Scan for the cell matching the given text and deliver its (x, y) coordinate at center. 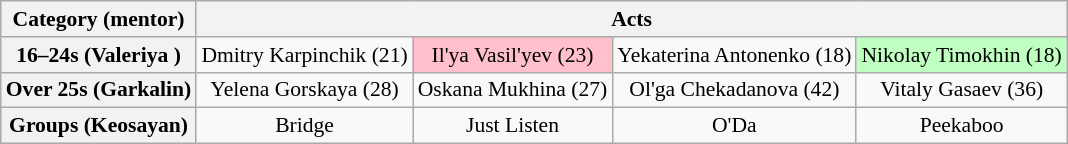
Bridge (304, 126)
Vitaly Gasaev (36) (961, 90)
Over 25s (Garkalin) (99, 90)
Peekaboo (961, 126)
Dmitry Karpinchik (21) (304, 55)
Nikolay Timokhin (18) (961, 55)
Ol'ga Chekadanova (42) (734, 90)
16–24s (Valeriya ) (99, 55)
Oskana Mukhina (27) (513, 90)
Yelena Gorskaya (28) (304, 90)
Groups (Keosayan) (99, 126)
Just Listen (513, 126)
Yekaterina Antonenko (18) (734, 55)
O'Da (734, 126)
Il'ya Vasil'yev (23) (513, 55)
Category (mentor) (99, 19)
Acts (631, 19)
